Output the [X, Y] coordinate of the center of the cell containing the given text.  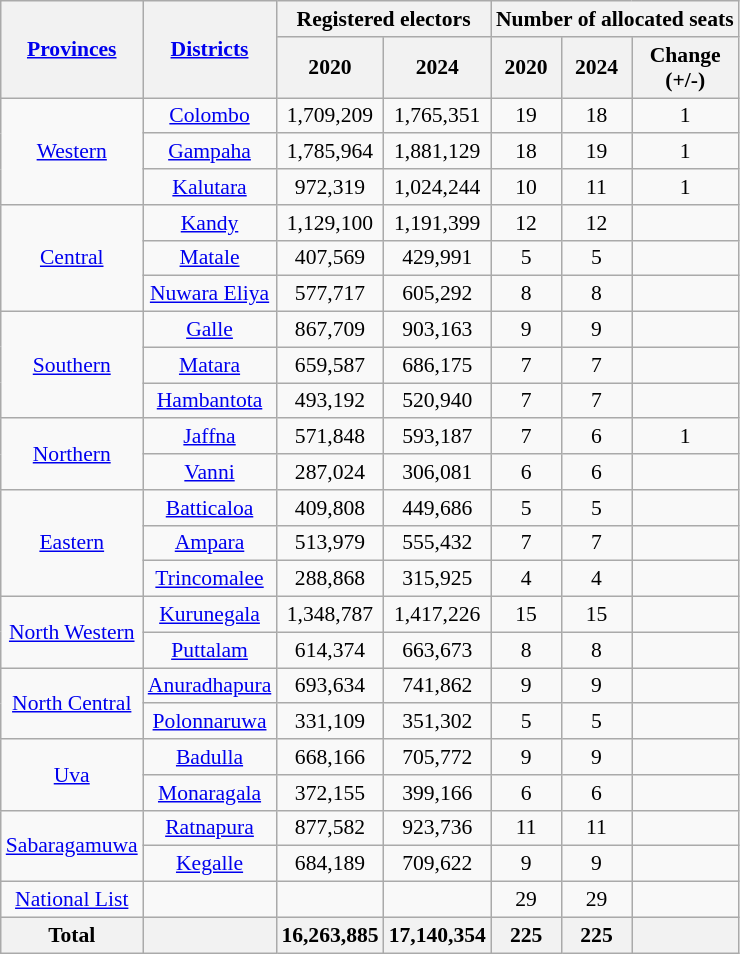
Batticaloa [210, 508]
17,140,354 [438, 935]
Trincomalee [210, 579]
Uva [72, 774]
Galle [210, 330]
1,709,209 [330, 116]
686,175 [438, 365]
331,109 [330, 722]
Ratnapura [210, 828]
399,166 [438, 793]
659,587 [330, 365]
10 [526, 187]
Ampara [210, 543]
Eastern [72, 544]
Monaragala [210, 793]
Kalutara [210, 187]
605,292 [438, 294]
593,187 [438, 437]
North Central [72, 704]
Kandy [210, 223]
684,189 [330, 864]
315,925 [438, 579]
Colombo [210, 116]
705,772 [438, 757]
867,709 [330, 330]
288,868 [330, 579]
Number of allocated seats [615, 19]
923,736 [438, 828]
Vanni [210, 472]
Sabaragamuwa [72, 846]
Change (+/-) [686, 68]
Districts [210, 50]
429,991 [438, 258]
520,940 [438, 401]
Polonnaruwa [210, 722]
Jaffna [210, 437]
903,163 [438, 330]
Kegalle [210, 864]
Badulla [210, 757]
Central [72, 258]
287,024 [330, 472]
513,979 [330, 543]
Gampaha [210, 152]
Western [72, 152]
Kurunegala [210, 615]
1,417,226 [438, 615]
Matara [210, 365]
577,717 [330, 294]
306,081 [438, 472]
668,166 [330, 757]
972,319 [330, 187]
409,808 [330, 508]
663,673 [438, 650]
Registered electors [384, 19]
Hambantota [210, 401]
North Western [72, 632]
741,862 [438, 686]
614,374 [330, 650]
372,155 [330, 793]
National List [72, 900]
1,191,399 [438, 223]
555,432 [438, 543]
Matale [210, 258]
709,622 [438, 864]
571,848 [330, 437]
1,881,129 [438, 152]
493,192 [330, 401]
Provinces [72, 50]
449,686 [438, 508]
16,263,885 [330, 935]
Northern [72, 454]
1,765,351 [438, 116]
Puttalam [210, 650]
693,634 [330, 686]
407,569 [330, 258]
1,129,100 [330, 223]
Total [72, 935]
Anuradhapura [210, 686]
1,348,787 [330, 615]
Southern [72, 366]
1,785,964 [330, 152]
877,582 [330, 828]
1,024,244 [438, 187]
351,302 [438, 722]
Nuwara Eliya [210, 294]
